Find where the given text appears and provide that cell's center as (x, y) coordinate. 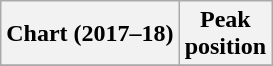
Chart (2017–18) (90, 34)
Peakposition (225, 34)
